For the text-containing cell, return its midpoint in (x, y) coordinate format. 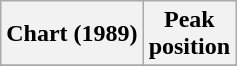
Peakposition (189, 34)
Chart (1989) (72, 34)
